Pinpoint the cell where the given text exists, returning its (x, y) midpoint coordinate. 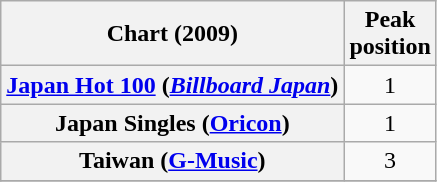
Japan Singles (Oricon) (172, 123)
Taiwan (G-Music) (172, 161)
3 (390, 161)
Peakposition (390, 34)
Japan Hot 100 (Billboard Japan) (172, 85)
Chart (2009) (172, 34)
